Capture the cell that displays the provided text and extract its (x, y) central coordinate. 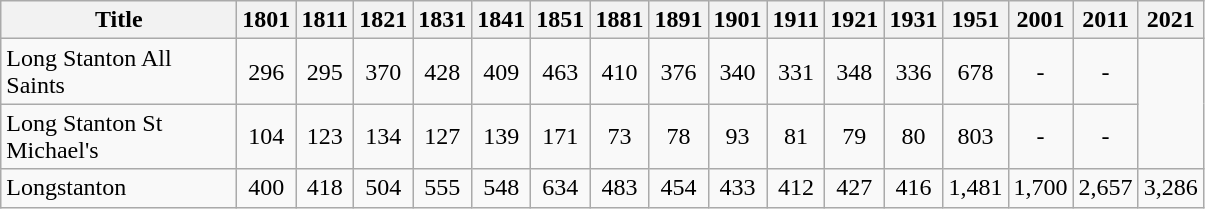
433 (738, 188)
376 (678, 72)
2,657 (1106, 188)
348 (854, 72)
2021 (1170, 20)
331 (796, 72)
296 (266, 72)
418 (325, 188)
1881 (620, 20)
Long Stanton St Michael's (119, 136)
548 (502, 188)
1831 (442, 20)
634 (560, 188)
483 (620, 188)
1931 (914, 20)
79 (854, 136)
427 (854, 188)
1841 (502, 20)
1891 (678, 20)
555 (442, 188)
80 (914, 136)
504 (384, 188)
678 (976, 72)
428 (442, 72)
1921 (854, 20)
1801 (266, 20)
412 (796, 188)
416 (914, 188)
400 (266, 188)
1951 (976, 20)
Long Stanton All Saints (119, 72)
1821 (384, 20)
1911 (796, 20)
93 (738, 136)
295 (325, 72)
1,700 (1040, 188)
336 (914, 72)
1811 (325, 20)
2001 (1040, 20)
78 (678, 136)
370 (384, 72)
410 (620, 72)
1901 (738, 20)
139 (502, 136)
171 (560, 136)
409 (502, 72)
134 (384, 136)
1,481 (976, 188)
803 (976, 136)
Longstanton (119, 188)
3,286 (1170, 188)
2011 (1106, 20)
1851 (560, 20)
73 (620, 136)
463 (560, 72)
Title (119, 20)
127 (442, 136)
104 (266, 136)
123 (325, 136)
81 (796, 136)
454 (678, 188)
340 (738, 72)
